Scan for the cell matching the given text and deliver its (X, Y) coordinate at center. 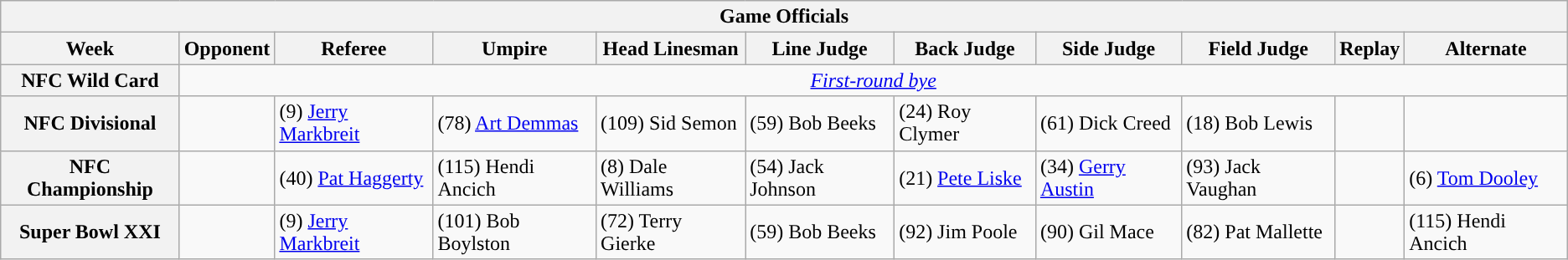
First-round bye (873, 80)
Field Judge (1258, 48)
Super Bowl XXI (90, 232)
Line Judge (820, 48)
(109) Sid Semon (671, 124)
Referee (353, 48)
(82) Pat Mallette (1258, 232)
NFC Wild Card (90, 80)
Week (90, 48)
Back Judge (965, 48)
Game Officials (784, 17)
(90) Gil Mace (1108, 232)
Opponent (227, 48)
(92) Jim Poole (965, 232)
Replay (1370, 48)
Alternate (1486, 48)
(54) Jack Johnson (820, 177)
(72) Terry Gierke (671, 232)
(18) Bob Lewis (1258, 124)
Side Judge (1108, 48)
NFC Championship (90, 177)
(24) Roy Clymer (965, 124)
(93) Jack Vaughan (1258, 177)
(6) Tom Dooley (1486, 177)
(8) Dale Williams (671, 177)
NFC Divisional (90, 124)
(101) Bob Boylston (514, 232)
Umpire (514, 48)
(78) Art Demmas (514, 124)
(21) Pete Liske (965, 177)
(61) Dick Creed (1108, 124)
Head Linesman (671, 48)
(40) Pat Haggerty (353, 177)
(34) Gerry Austin (1108, 177)
